Provide the (x, y) coordinate of the cell's center where the given text is located.  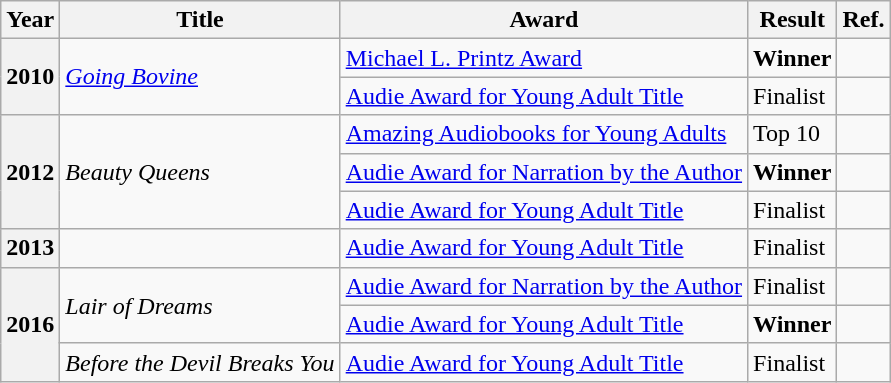
Award (544, 20)
Result (792, 20)
Ref. (864, 20)
Top 10 (792, 134)
2013 (30, 248)
Year (30, 20)
2016 (30, 324)
Beauty Queens (200, 172)
Lair of Dreams (200, 305)
Going Bovine (200, 77)
2010 (30, 77)
Title (200, 20)
Amazing Audiobooks for Young Adults (544, 134)
2012 (30, 172)
Michael L. Printz Award (544, 58)
Before the Devil Breaks You (200, 362)
